Identify which cell holds the provided text, then report its (x, y) central coordinate. 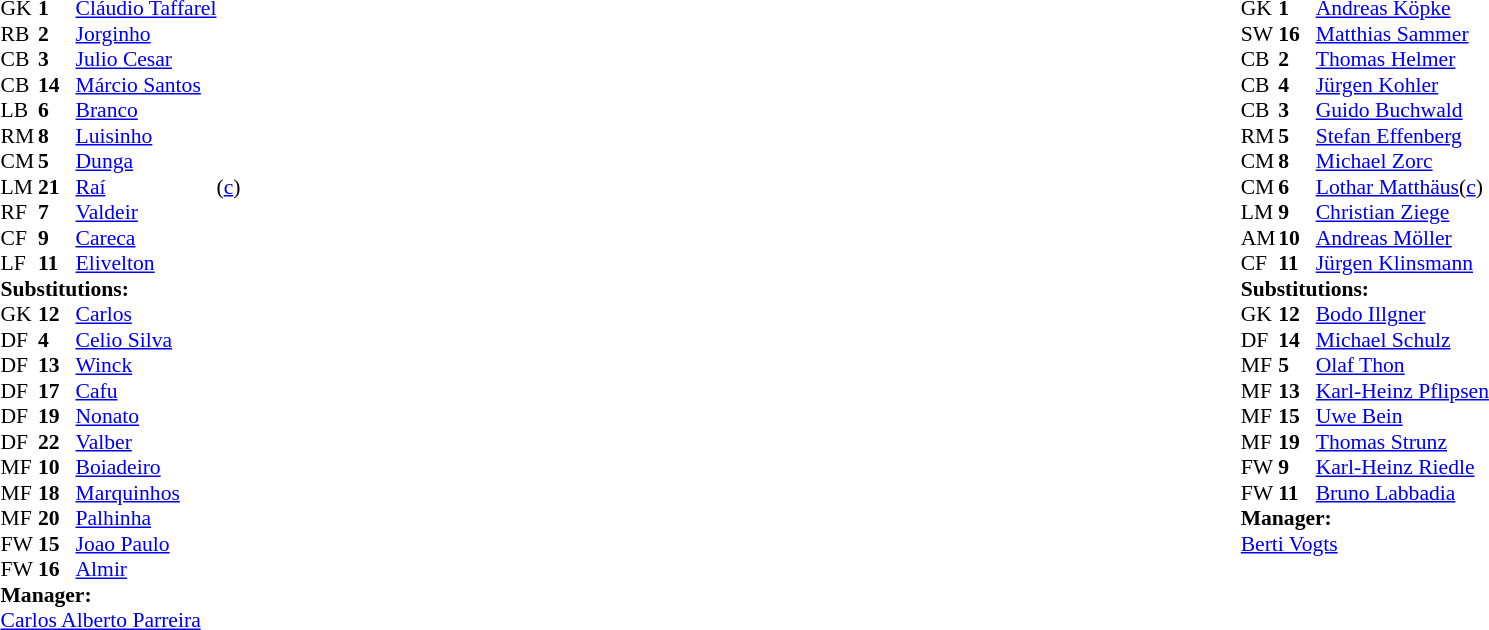
(c) (228, 187)
Careca (146, 238)
LB (19, 111)
Karl-Heinz Pflipsen (1402, 391)
SW (1260, 34)
LF (19, 263)
20 (57, 519)
Karl-Heinz Riedle (1402, 467)
Thomas Helmer (1402, 59)
Marquinhos (146, 493)
22 (57, 442)
Stefan Effenberg (1402, 136)
Michael Zorc (1402, 161)
7 (57, 213)
Guido Buchwald (1402, 111)
Branco (146, 111)
Valdeir (146, 213)
Boiadeiro (146, 467)
Matthias Sammer (1402, 34)
Almir (146, 569)
Christian Ziege (1402, 213)
Palhinha (146, 519)
RB (19, 34)
AM (1260, 238)
Cafu (146, 391)
Raí (146, 187)
Valber (146, 442)
Winck (146, 365)
Dunga (146, 161)
17 (57, 391)
Olaf Thon (1402, 365)
Jürgen Kohler (1402, 85)
Márcio Santos (146, 85)
Nonato (146, 417)
Celio Silva (146, 340)
Uwe Bein (1402, 417)
Michael Schulz (1402, 340)
Andreas Möller (1402, 238)
Jürgen Klinsmann (1402, 263)
Carlos (146, 315)
Luisinho (146, 136)
Elivelton (146, 263)
Bruno Labbadia (1402, 493)
Berti Vogts (1365, 544)
Thomas Strunz (1402, 442)
Julio Cesar (146, 59)
RF (19, 213)
Jorginho (146, 34)
Lothar Matthäus(c) (1402, 187)
18 (57, 493)
Joao Paulo (146, 544)
21 (57, 187)
Bodo Illgner (1402, 315)
